Extract the [X, Y] coordinate from the center of the cell holding the provided text.  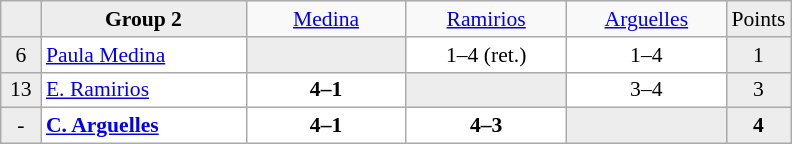
C. Arguelles [144, 126]
Points [758, 19]
- [21, 126]
4 [758, 126]
13 [21, 90]
Ramirios [486, 19]
1–4 (ret.) [486, 55]
E. Ramirios [144, 90]
Medina [326, 19]
4–3 [486, 126]
Group 2 [144, 19]
3 [758, 90]
6 [21, 55]
Arguelles [646, 19]
3–4 [646, 90]
Paula Medina [144, 55]
1–4 [646, 55]
1 [758, 55]
